Scan for the cell matching the given text and deliver its [X, Y] coordinate at center. 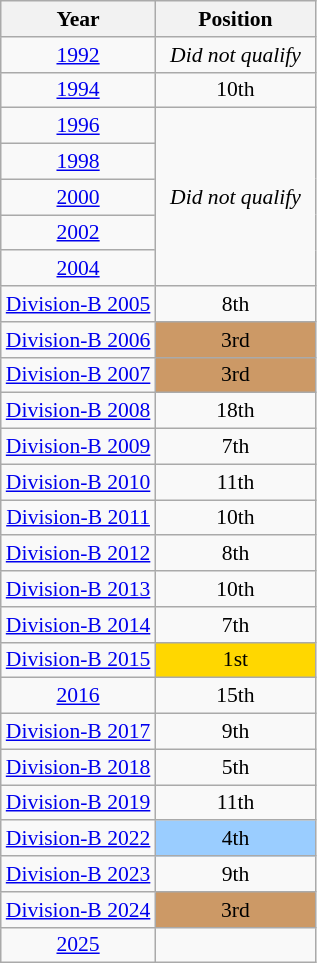
Year [78, 19]
2016 [78, 696]
1992 [78, 55]
Division-B 2014 [78, 625]
Division-B 2007 [78, 375]
1994 [78, 90]
1998 [78, 162]
1st [235, 660]
Division-B 2005 [78, 304]
Division-B 2013 [78, 589]
4th [235, 839]
Division-B 2024 [78, 910]
Division-B 2011 [78, 518]
Division-B 2012 [78, 554]
Division-B 2019 [78, 803]
Division-B 2023 [78, 874]
Division-B 2018 [78, 767]
Division-B 2010 [78, 482]
Division-B 2008 [78, 411]
Division-B 2015 [78, 660]
2004 [78, 269]
15th [235, 696]
Division-B 2022 [78, 839]
2025 [78, 945]
Division-B 2009 [78, 447]
Division-B 2006 [78, 340]
Division-B 2017 [78, 732]
2000 [78, 197]
18th [235, 411]
5th [235, 767]
1996 [78, 126]
Position [235, 19]
2002 [78, 233]
